Search for the cell housing the specified text and yield its (x, y) center coordinate. 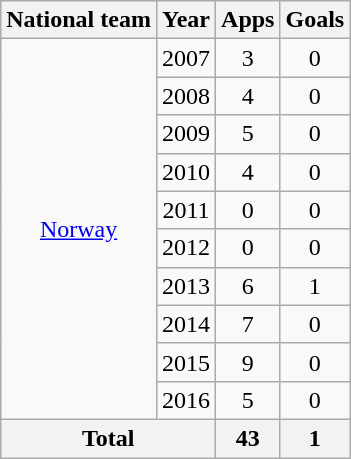
Apps (248, 20)
2012 (186, 248)
2007 (186, 58)
2016 (186, 400)
National team (79, 20)
2008 (186, 96)
2014 (186, 324)
3 (248, 58)
9 (248, 362)
7 (248, 324)
2011 (186, 210)
2009 (186, 134)
Goals (315, 20)
2015 (186, 362)
2013 (186, 286)
Total (108, 438)
43 (248, 438)
Year (186, 20)
Norway (79, 230)
2010 (186, 172)
6 (248, 286)
